Return [x, y] of the center of cell containing provided text 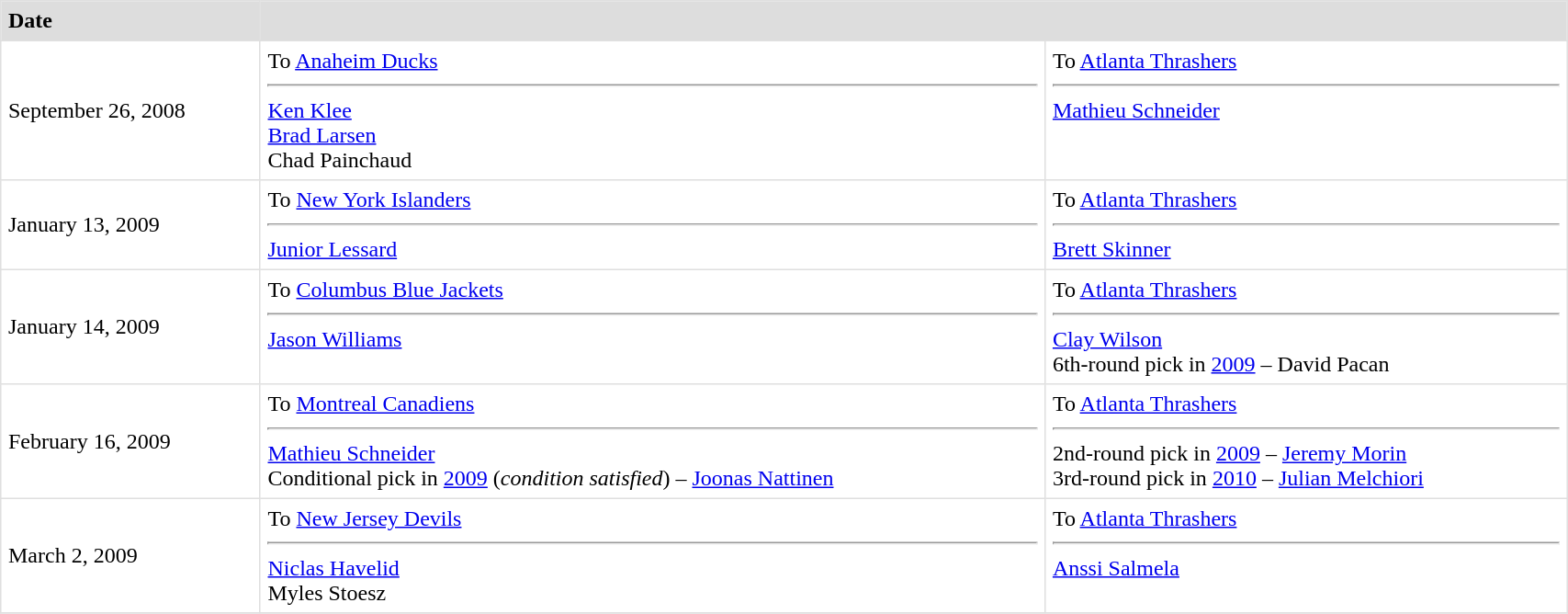
To Montreal Canadiens Mathieu SchneiderConditional pick in 2009 (condition satisfied) – Joonas Nattinen [652, 441]
To Atlanta Thrashers 2nd-round pick in 2009 – Jeremy Morin3rd-round pick in 2010 – Julian Melchiori [1306, 441]
To Atlanta Thrashers Mathieu Schneider [1306, 110]
To Atlanta Thrashers Clay Wilson6th-round pick in 2009 – David Pacan [1306, 326]
To Anaheim Ducks Ken KleeBrad LarsenChad Painchaud [652, 110]
To Atlanta Thrashers Brett Skinner [1306, 225]
January 13, 2009 [130, 225]
September 26, 2008 [130, 110]
Date [130, 21]
January 14, 2009 [130, 326]
To New Jersey Devils Niclas HavelidMyles Stoesz [652, 555]
To Columbus Blue Jackets Jason Williams [652, 326]
To Atlanta Thrashers Anssi Salmela [1306, 555]
March 2, 2009 [130, 555]
To New York Islanders Junior Lessard [652, 225]
February 16, 2009 [130, 441]
